Detect which cell encompasses the target text, then output its [X, Y] center coordinate. 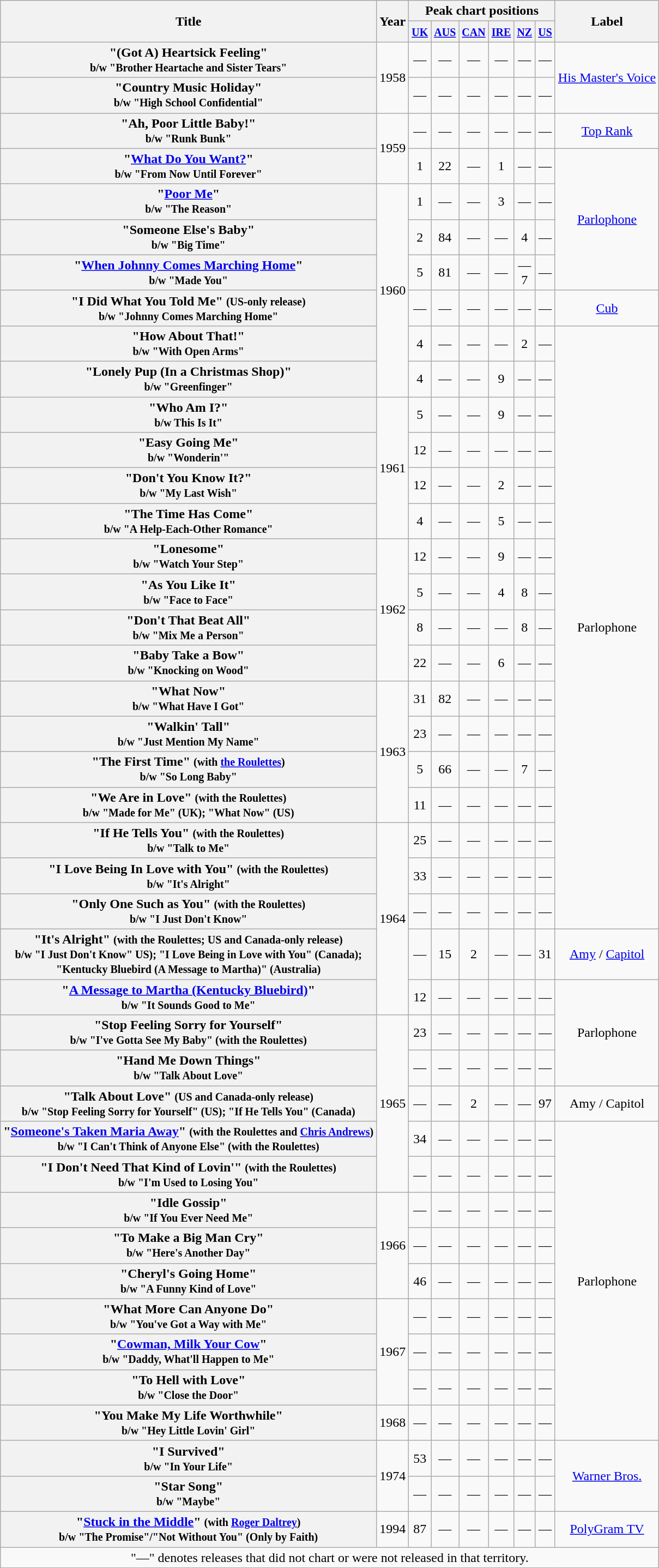
"Don't You Know It?"b/w "My Last Wish" [189, 485]
53 [420, 1458]
Label [607, 21]
"Hand Me Down Things"b/w "Talk About Love" [189, 1068]
"To Hell with Love"b/w "Close the Door" [189, 1387]
Warner Bros. [607, 1476]
PolyGram TV [607, 1529]
"I Love Being In Love with You" (with the Roulettes)b/w "It's Alright" [189, 876]
"Idle Gossip"b/w "If You Ever Need Me" [189, 1210]
1964 [392, 918]
"What Now"b/w "What Have I Got" [189, 698]
"The Time Has Come"b/w "A Help-Each-Other Romance" [189, 521]
"Cowman, Milk Your Cow"b/w "Daddy, What'll Happen to Me" [189, 1351]
11 [420, 805]
Title [189, 21]
Top Rank [607, 131]
"When Johnny Comes Marching Home"b/w "Made You" [189, 273]
"Easy Going Me"b/w "Wonderin'" [189, 450]
"A Message to Martha (Kentucky Bluebird)"b/w "It Sounds Good to Me" [189, 997]
82 [445, 698]
"Country Music Holiday"b/w "High School Confidential" [189, 95]
97 [545, 1104]
66 [445, 769]
"Who Am I?"b/w This Is It" [189, 414]
"Someone Else's Baby"b/w "Big Time" [189, 237]
34 [420, 1139]
"Only One Such as You" (with the Roulettes)b/w "I Just Don't Know" [189, 911]
7 [524, 769]
1963 [392, 752]
"As You Like It"b/w "Face to Face" [189, 592]
1966 [392, 1246]
—7 [524, 273]
81 [445, 273]
"Poor Me"b/w "The Reason" [189, 202]
"Don't That Beat All"b/w "Mix Me a Person" [189, 627]
3 [501, 202]
AUS [445, 32]
1968 [392, 1422]
6 [501, 663]
"Lonesome"b/w "Watch Your Step" [189, 556]
25 [420, 840]
"I Don't Need That Kind of Lovin'" (with the Roulettes)b/w "I'm Used to Losing You" [189, 1175]
87 [420, 1529]
"To Make a Big Man Cry"b/w "Here's Another Day" [189, 1246]
33 [420, 876]
"Stuck in the Middle" (with Roger Daltrey)b/w "The Promise"/"Not Without You" (Only by Faith) [189, 1529]
"How About That!"b/w "With Open Arms" [189, 344]
"Someone's Taken Maria Away" (with the Roulettes and Chris Andrews)b/w "I Can't Think of Anyone Else" (with the Roulettes) [189, 1139]
NZ [524, 32]
"Star Song"b/w "Maybe" [189, 1493]
1960 [392, 290]
1961 [392, 468]
"—" denotes releases that did not chart or were not released in that territory. [330, 1557]
Peak chart positions [482, 11]
"(Got A) Heartsick Feeling"b/w "Brother Heartache and Sister Tears" [189, 60]
1965 [392, 1104]
"Cheryl's Going Home"b/w "A Funny Kind of Love" [189, 1281]
"We Are in Love" (with the Roulettes)b/w "Made for Me" (UK); "What Now" (US) [189, 805]
UK [420, 32]
"The First Time" (with the Roulettes)b/w "So Long Baby" [189, 769]
"I Survived"b/w "In Your Life" [189, 1458]
1962 [392, 610]
"Walkin' Tall"b/w "Just Mention My Name" [189, 734]
CAN [474, 32]
IRE [501, 32]
1958 [392, 77]
46 [420, 1281]
84 [445, 237]
"Talk About Love" (US and Canada-only release)b/w "Stop Feeling Sorry for Yourself" (US); "If He Tells You" (Canada) [189, 1104]
US [545, 32]
"I Did What You Told Me" (US-only release)b/w "Johnny Comes Marching Home" [189, 308]
"You Make My Life Worthwhile"b/w "Hey Little Lovin' Girl" [189, 1422]
Year [392, 21]
1994 [392, 1529]
"Lonely Pup (In a Christmas Shop)"b/w "Greenfinger" [189, 379]
"What Do You Want?"b/w "From Now Until Forever" [189, 166]
"What More Can Anyone Do"b/w "You've Got a Way with Me" [189, 1317]
1967 [392, 1351]
His Master's Voice [607, 77]
15 [445, 954]
Cub [607, 308]
1959 [392, 148]
1974 [392, 1476]
"If He Tells You" (with the Roulettes)b/w "Talk to Me" [189, 840]
"Baby Take a Bow"b/w "Knocking on Wood" [189, 663]
"Stop Feeling Sorry for Yourself"b/w "I've Gotta See My Baby" (with the Roulettes) [189, 1033]
"Ah, Poor Little Baby!"b/w "Runk Bunk" [189, 131]
